Extract the [x, y] coordinate from the center of the cell holding the provided text.  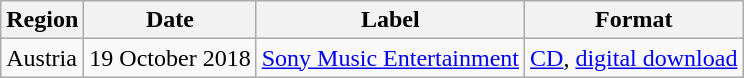
Label [390, 20]
Austria [42, 58]
Sony Music Entertainment [390, 58]
Region [42, 20]
Format [634, 20]
CD, digital download [634, 58]
19 October 2018 [170, 58]
Date [170, 20]
